Output the [x, y] coordinate of the center of the cell containing the given text.  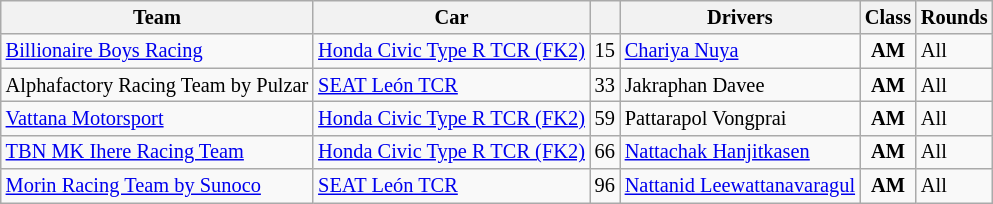
15 [605, 51]
Vattana Motorsport [157, 118]
33 [605, 85]
Nattanid Leewattanavaragul [740, 186]
Alphafactory Racing Team by Pulzar [157, 85]
Class [888, 17]
Rounds [954, 17]
66 [605, 152]
Morin Racing Team by Sunoco [157, 186]
TBN MK Ihere Racing Team [157, 152]
Billionaire Boys Racing [157, 51]
Jakraphan Davee [740, 85]
Team [157, 17]
96 [605, 186]
59 [605, 118]
Nattachak Hanjitkasen [740, 152]
Pattarapol Vongprai [740, 118]
Car [452, 17]
Drivers [740, 17]
Chariya Nuya [740, 51]
